Capture the cell that displays the provided text and extract its (X, Y) central coordinate. 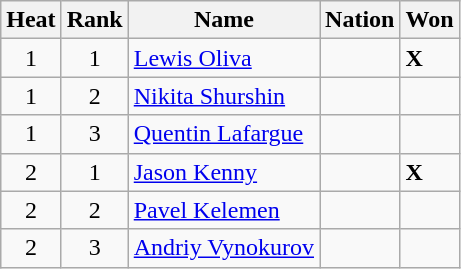
Name (224, 20)
Quentin Lafargue (224, 134)
Rank (94, 20)
Pavel Kelemen (224, 210)
Nikita Shurshin (224, 96)
Heat (31, 20)
Won (430, 20)
Andriy Vynokurov (224, 248)
Nation (360, 20)
Lewis Oliva (224, 58)
Jason Kenny (224, 172)
